Locate the cell with the specified text and output its (x, y) center coordinate. 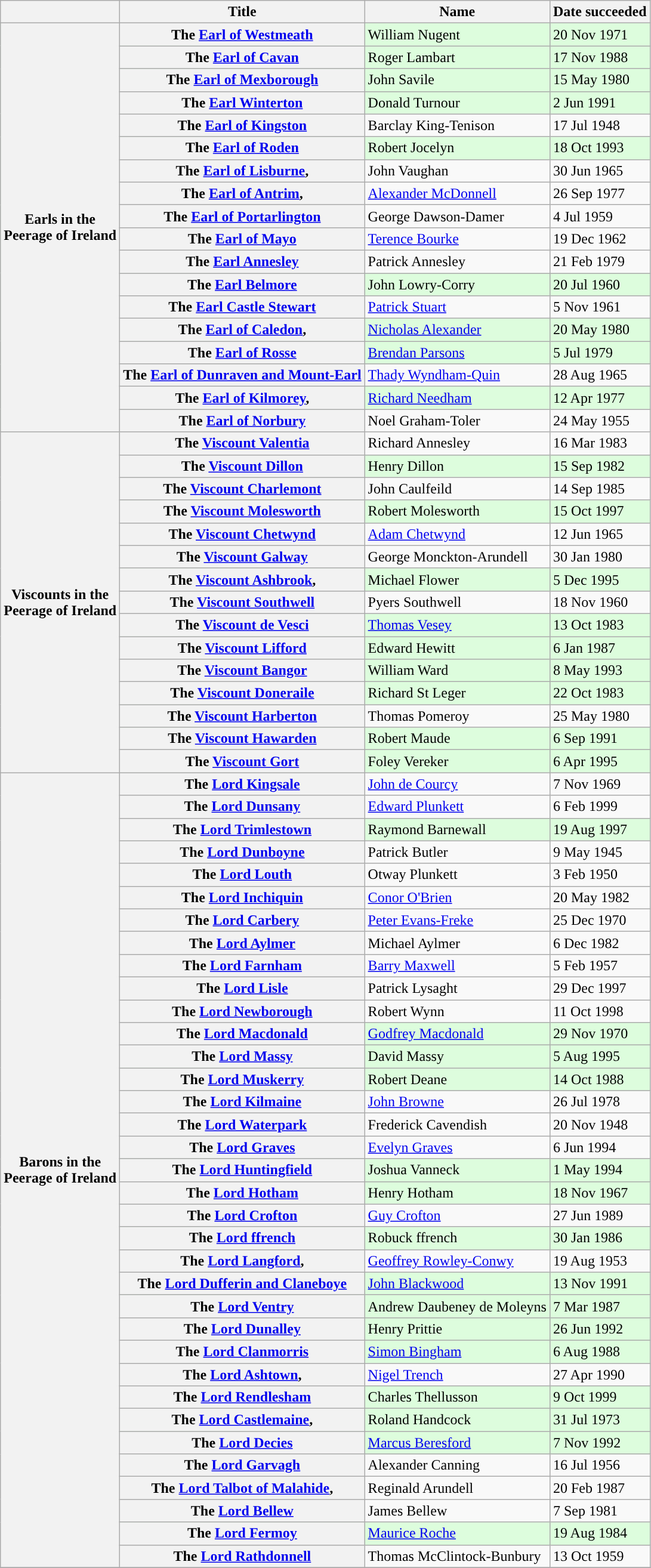
The Lord Fermoy (242, 1533)
16 Mar 1983 (600, 443)
27 Jun 1989 (600, 1215)
The Lord Garvagh (242, 1465)
15 May 1980 (600, 80)
14 Oct 1988 (600, 1079)
18 Nov 1960 (600, 602)
Robert Jocelyn (457, 148)
James Bellew (457, 1511)
The Lord Massy (242, 1057)
The Viscount Gort (242, 761)
Barry Maxwell (457, 965)
The Viscount Bangor (242, 671)
Robert Deane (457, 1079)
12 Apr 1977 (600, 398)
The Earl Belmore (242, 285)
Patrick Annesley (457, 261)
The Lord Decies (242, 1443)
The Lord Inchiquin (242, 897)
The Earl of Kilmorey, (242, 398)
31 Jul 1973 (600, 1420)
The Viscount Harberton (242, 716)
Henry Dillon (457, 466)
Donald Turnour (457, 103)
11 Oct 1998 (600, 1011)
Adam Chetwynd (457, 534)
30 Jan 1980 (600, 557)
The Viscount Valentia (242, 443)
15 Oct 1997 (600, 511)
The Lord Graves (242, 1147)
Raymond Barnewall (457, 829)
The Viscount Hawarden (242, 739)
29 Dec 1997 (600, 988)
Evelyn Graves (457, 1147)
7 Nov 1969 (600, 784)
Reginald Arundell (457, 1488)
The Earl of Norbury (242, 421)
Otway Plunkett (457, 875)
Barons in thePeerage of Ireland (60, 1170)
The Lord Ventry (242, 1306)
Joshua Vanneck (457, 1170)
George Monckton-Arundell (457, 557)
William Nugent (457, 35)
9 May 1945 (600, 852)
Patrick Stuart (457, 307)
1 May 1994 (600, 1170)
17 Jul 1948 (600, 125)
Brendan Parsons (457, 353)
20 May 1982 (600, 897)
The Viscount Ashbrook, (242, 579)
30 Jan 1986 (600, 1238)
6 Feb 1999 (600, 807)
Nigel Trench (457, 1374)
6 Jan 1987 (600, 647)
Richard Needham (457, 398)
6 Apr 1995 (600, 761)
Thomas Vesey (457, 625)
25 May 1980 (600, 716)
The Viscount Doneraile (242, 693)
26 Jun 1992 (600, 1329)
The Lord Louth (242, 875)
19 Aug 1953 (600, 1261)
The Lord Trimlestown (242, 829)
30 Jun 1965 (600, 171)
Viscounts in thePeerage of Ireland (60, 603)
The Lord ffrench (242, 1238)
Godfrey Macdonald (457, 1034)
16 Jul 1956 (600, 1465)
The Viscount Dillon (242, 466)
The Lord Dunboyne (242, 852)
The Earl of Antrim, (242, 193)
6 Dec 1982 (600, 943)
9 Oct 1999 (600, 1397)
14 Sep 1985 (600, 489)
Earls in thePeerage of Ireland (60, 228)
Conor O'Brien (457, 897)
Edward Hewitt (457, 647)
The Lord Dunsany (242, 807)
24 May 1955 (600, 421)
The Lord Bellew (242, 1511)
The Lord Kingsale (242, 784)
Thady Wyndham-Quin (457, 375)
David Massy (457, 1057)
The Earl of Kingston (242, 125)
The Lord Ashtown, (242, 1374)
Patrick Lysaght (457, 988)
The Lord Talbot of Malahide, (242, 1488)
Geoffrey Rowley-Conwy (457, 1261)
The Lord Hotham (242, 1193)
The Viscount de Vesci (242, 625)
The Earl of Cavan (242, 57)
5 Jul 1979 (600, 353)
Frederick Cavendish (457, 1125)
Simon Bingham (457, 1351)
Maurice Roche (457, 1533)
The Earl Winterton (242, 103)
John Browne (457, 1102)
7 Sep 1981 (600, 1511)
26 Jul 1978 (600, 1102)
The Lord Macdonald (242, 1034)
The Lord Castlemaine, (242, 1420)
7 Nov 1992 (600, 1443)
19 Dec 1962 (600, 239)
Roger Lambart (457, 57)
Robuck ffrench (457, 1238)
The Earl Annesley (242, 261)
Andrew Daubeney de Moleyns (457, 1306)
The Earl of Lisburne, (242, 171)
13 Oct 1983 (600, 625)
The Viscount Chetwynd (242, 534)
Name (457, 12)
18 Oct 1993 (600, 148)
Peter Evans-Freke (457, 920)
The Earl of Caledon, (242, 330)
Foley Vereker (457, 761)
8 May 1993 (600, 671)
Title (242, 12)
Marcus Beresford (457, 1443)
The Earl of Westmeath (242, 35)
The Earl of Portarlington (242, 216)
Nicholas Alexander (457, 330)
John Lowry-Corry (457, 285)
6 Aug 1988 (600, 1351)
Barclay King-Tenison (457, 125)
Henry Hotham (457, 1193)
7 Mar 1987 (600, 1306)
John Caulfeild (457, 489)
John Blackwood (457, 1283)
13 Nov 1991 (600, 1283)
The Viscount Charlemont (242, 489)
Robert Wynn (457, 1011)
25 Dec 1970 (600, 920)
The Viscount Galway (242, 557)
The Earl of Rosse (242, 353)
The Lord Waterpark (242, 1125)
The Lord Carbery (242, 920)
Thomas McClintock-Bunbury (457, 1556)
Patrick Butler (457, 852)
20 Nov 1948 (600, 1125)
The Lord Farnham (242, 965)
Terence Bourke (457, 239)
5 Aug 1995 (600, 1057)
The Lord Dufferin and Claneboye (242, 1283)
John de Courcy (457, 784)
18 Nov 1967 (600, 1193)
Thomas Pomeroy (457, 716)
Charles Thellusson (457, 1397)
Alexander McDonnell (457, 193)
Michael Flower (457, 579)
The Earl of Roden (242, 148)
4 Jul 1959 (600, 216)
The Lord Rendlesham (242, 1397)
Michael Aylmer (457, 943)
John Savile (457, 80)
Richard Annesley (457, 443)
Robert Maude (457, 739)
20 Nov 1971 (600, 35)
22 Oct 1983 (600, 693)
The Lord Langford, (242, 1261)
13 Oct 1959 (600, 1556)
21 Feb 1979 (600, 261)
19 Aug 1997 (600, 829)
Noel Graham-Toler (457, 421)
6 Jun 1994 (600, 1147)
12 Jun 1965 (600, 534)
6 Sep 1991 (600, 739)
The Lord Crofton (242, 1215)
Richard St Leger (457, 693)
Henry Prittie (457, 1329)
The Lord Clanmorris (242, 1351)
John Vaughan (457, 171)
The Viscount Southwell (242, 602)
3 Feb 1950 (600, 875)
The Lord Aylmer (242, 943)
26 Sep 1977 (600, 193)
5 Feb 1957 (600, 965)
Pyers Southwell (457, 602)
Edward Plunkett (457, 807)
Robert Molesworth (457, 511)
5 Nov 1961 (600, 307)
The Lord Dunalley (242, 1329)
20 Jul 1960 (600, 285)
The Viscount Lifford (242, 647)
William Ward (457, 671)
The Earl Castle Stewart (242, 307)
Date succeeded (600, 12)
20 Feb 1987 (600, 1488)
The Lord Muskerry (242, 1079)
The Earl of Mexborough (242, 80)
Roland Handcock (457, 1420)
The Viscount Molesworth (242, 511)
20 May 1980 (600, 330)
15 Sep 1982 (600, 466)
George Dawson-Damer (457, 216)
The Lord Lisle (242, 988)
The Lord Huntingfield (242, 1170)
The Earl of Dunraven and Mount-Earl (242, 375)
The Lord Newborough (242, 1011)
The Lord Rathdonnell (242, 1556)
The Earl of Mayo (242, 239)
29 Nov 1970 (600, 1034)
17 Nov 1988 (600, 57)
The Lord Kilmaine (242, 1102)
27 Apr 1990 (600, 1374)
5 Dec 1995 (600, 579)
19 Aug 1984 (600, 1533)
Alexander Canning (457, 1465)
28 Aug 1965 (600, 375)
Guy Crofton (457, 1215)
2 Jun 1991 (600, 103)
